Scan for the cell matching the given text and deliver its (x, y) coordinate at center. 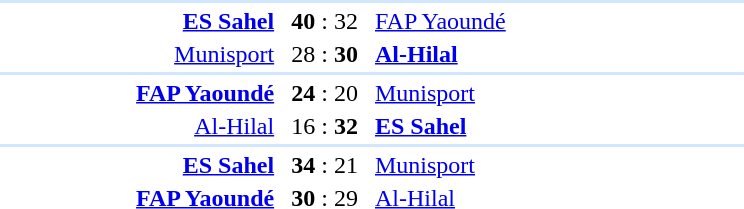
24 : 20 (325, 93)
16 : 32 (325, 126)
34 : 21 (325, 165)
28 : 30 (325, 54)
40 : 32 (325, 21)
